Return [x, y] of the center of cell containing provided text 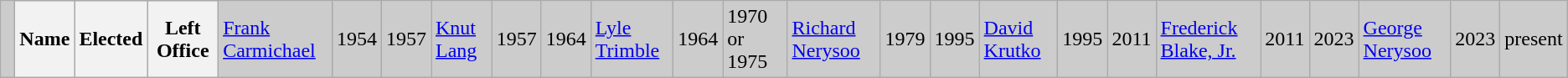
David Krutko [1019, 39]
Lyle Trimble [632, 39]
Richard Nerysoo [834, 39]
Frank Carmichael [276, 39]
George Nerysoo [1405, 39]
Elected [111, 39]
Left Office [183, 39]
Frederick Blake, Jr. [1208, 39]
Knut Lang [461, 39]
1954 [357, 39]
Name [45, 39]
1979 [905, 39]
present [1534, 39]
1970 or 1975 [756, 39]
